Return the [x, y] coordinate for the center point of the cell that contains the specified text.  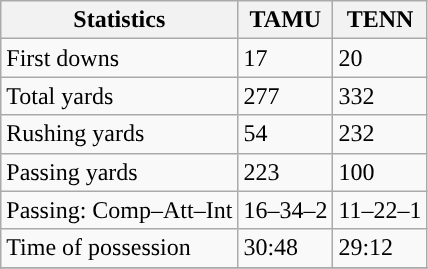
First downs [120, 58]
Time of possession [120, 248]
17 [286, 58]
100 [380, 172]
223 [286, 172]
TAMU [286, 20]
Passing yards [120, 172]
54 [286, 134]
16–34–2 [286, 210]
29:12 [380, 248]
277 [286, 96]
332 [380, 96]
Statistics [120, 20]
Passing: Comp–Att–Int [120, 210]
TENN [380, 20]
Total yards [120, 96]
Rushing yards [120, 134]
20 [380, 58]
11–22–1 [380, 210]
30:48 [286, 248]
232 [380, 134]
